Extract the [X, Y] coordinate from the center of the cell holding the provided text.  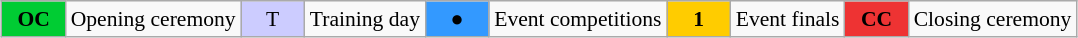
1 [699, 19]
CC [877, 19]
T [273, 19]
● [457, 19]
Opening ceremony [154, 19]
Event competitions [578, 19]
Event finals [788, 19]
Training day [365, 19]
Closing ceremony [993, 19]
OC [34, 19]
